Detect which cell encompasses the target text, then output its (x, y) center coordinate. 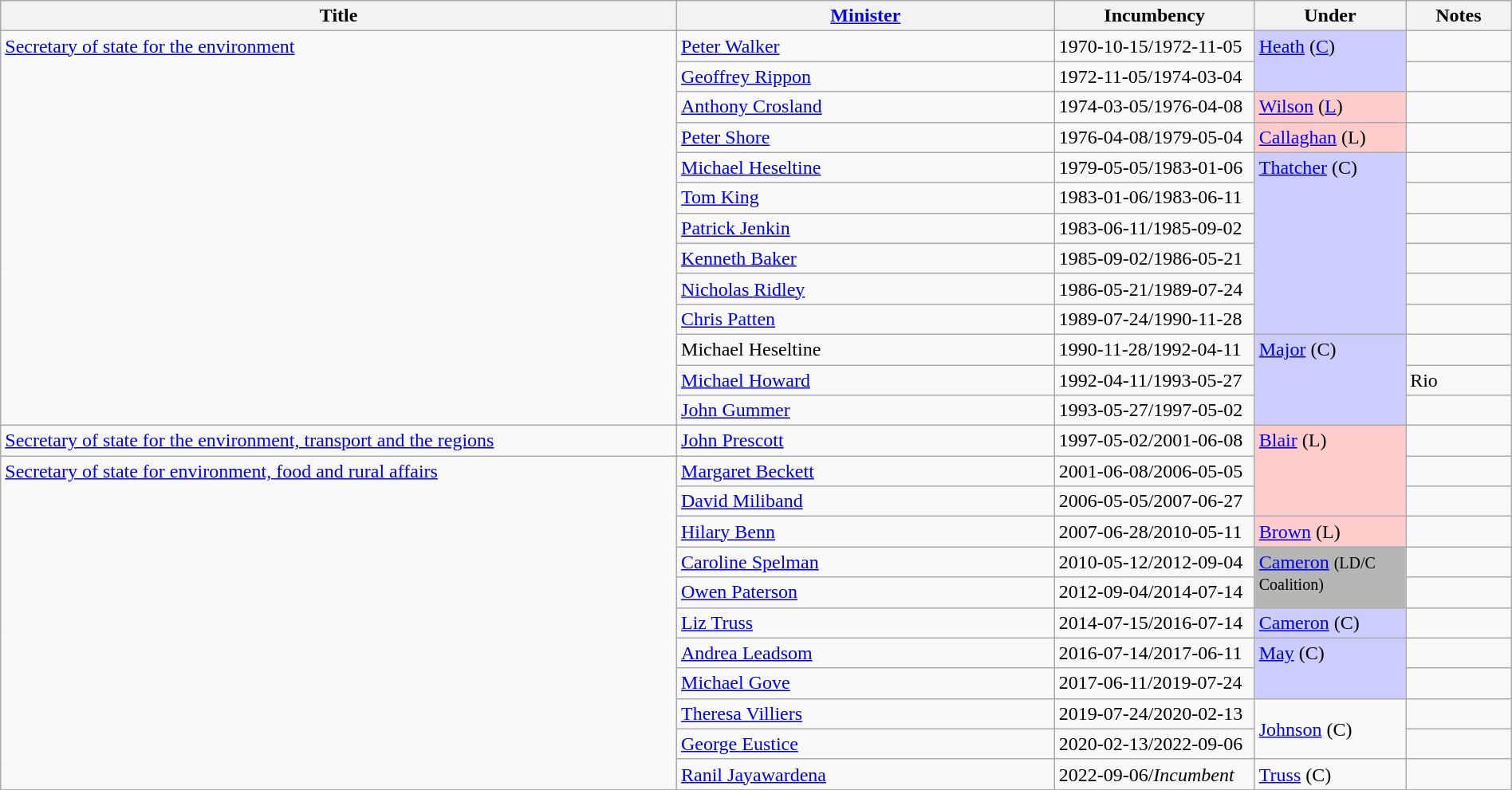
Hilary Benn (866, 532)
Thatcher (C) (1330, 243)
Secretary of state for environment, food and rural affairs (339, 623)
Wilson (L) (1330, 107)
1989-07-24/1990-11-28 (1155, 319)
Ranil Jayawardena (866, 774)
Cameron (C) (1330, 623)
1976-04-08/1979-05-04 (1155, 137)
2022-09-06/Incumbent (1155, 774)
1974-03-05/1976-04-08 (1155, 107)
Title (339, 16)
David Miliband (866, 501)
Blair (L) (1330, 471)
Chris Patten (866, 319)
Patrick Jenkin (866, 228)
Major (C) (1330, 379)
Brown (L) (1330, 532)
Rio (1459, 380)
2012-09-04/2014-07-14 (1155, 592)
Incumbency (1155, 16)
2007-06-28/2010-05-11 (1155, 532)
Heath (C) (1330, 61)
Truss (C) (1330, 774)
Andrea Leadsom (866, 653)
1990-11-28/1992-04-11 (1155, 349)
2010-05-12/2012-09-04 (1155, 562)
Owen Paterson (866, 592)
2001-06-08/2006-05-05 (1155, 471)
Caroline Spelman (866, 562)
Theresa Villiers (866, 713)
2006-05-05/2007-06-27 (1155, 501)
Michael Gove (866, 683)
1970-10-15/1972-11-05 (1155, 46)
1992-04-11/1993-05-27 (1155, 380)
Johnson (C) (1330, 729)
1972-11-05/1974-03-04 (1155, 77)
1985-09-02/1986-05-21 (1155, 258)
Callaghan (L) (1330, 137)
Secretary of state for the environment (339, 228)
Notes (1459, 16)
Tom King (866, 198)
Kenneth Baker (866, 258)
Peter Shore (866, 137)
May (C) (1330, 668)
Peter Walker (866, 46)
Liz Truss (866, 623)
2017-06-11/2019-07-24 (1155, 683)
Geoffrey Rippon (866, 77)
Under (1330, 16)
George Eustice (866, 744)
1983-01-06/1983-06-11 (1155, 198)
1986-05-21/1989-07-24 (1155, 289)
Anthony Crosland (866, 107)
1983-06-11/1985-09-02 (1155, 228)
2019-07-24/2020-02-13 (1155, 713)
John Prescott (866, 441)
Michael Howard (866, 380)
1979-05-05/1983-01-06 (1155, 167)
John Gummer (866, 411)
Cameron (LD/C Coalition) (1330, 577)
2020-02-13/2022-09-06 (1155, 744)
2016-07-14/2017-06-11 (1155, 653)
1997-05-02/2001-06-08 (1155, 441)
Nicholas Ridley (866, 289)
1993-05-27/1997-05-02 (1155, 411)
Minister (866, 16)
Secretary of state for the environment, transport and the regions (339, 441)
Margaret Beckett (866, 471)
2014-07-15/2016-07-14 (1155, 623)
